Capture the cell that displays the provided text and extract its [X, Y] central coordinate. 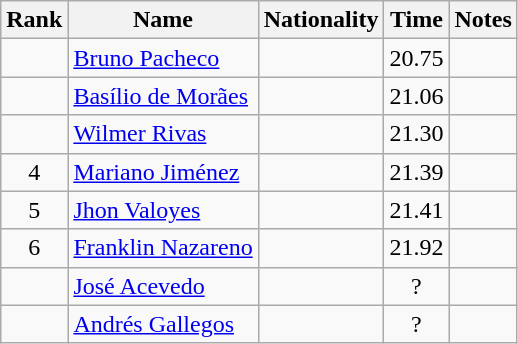
Franklin Nazareno [163, 248]
Mariano Jiménez [163, 172]
20.75 [416, 58]
Bruno Pacheco [163, 58]
Nationality [321, 20]
Andrés Gallegos [163, 324]
21.41 [416, 210]
Notes [483, 20]
Basílio de Morães [163, 96]
Name [163, 20]
Time [416, 20]
21.30 [416, 134]
21.06 [416, 96]
5 [34, 210]
4 [34, 172]
21.92 [416, 248]
21.39 [416, 172]
6 [34, 248]
José Acevedo [163, 286]
Wilmer Rivas [163, 134]
Jhon Valoyes [163, 210]
Rank [34, 20]
